Search for the cell housing the specified text and yield its (X, Y) center coordinate. 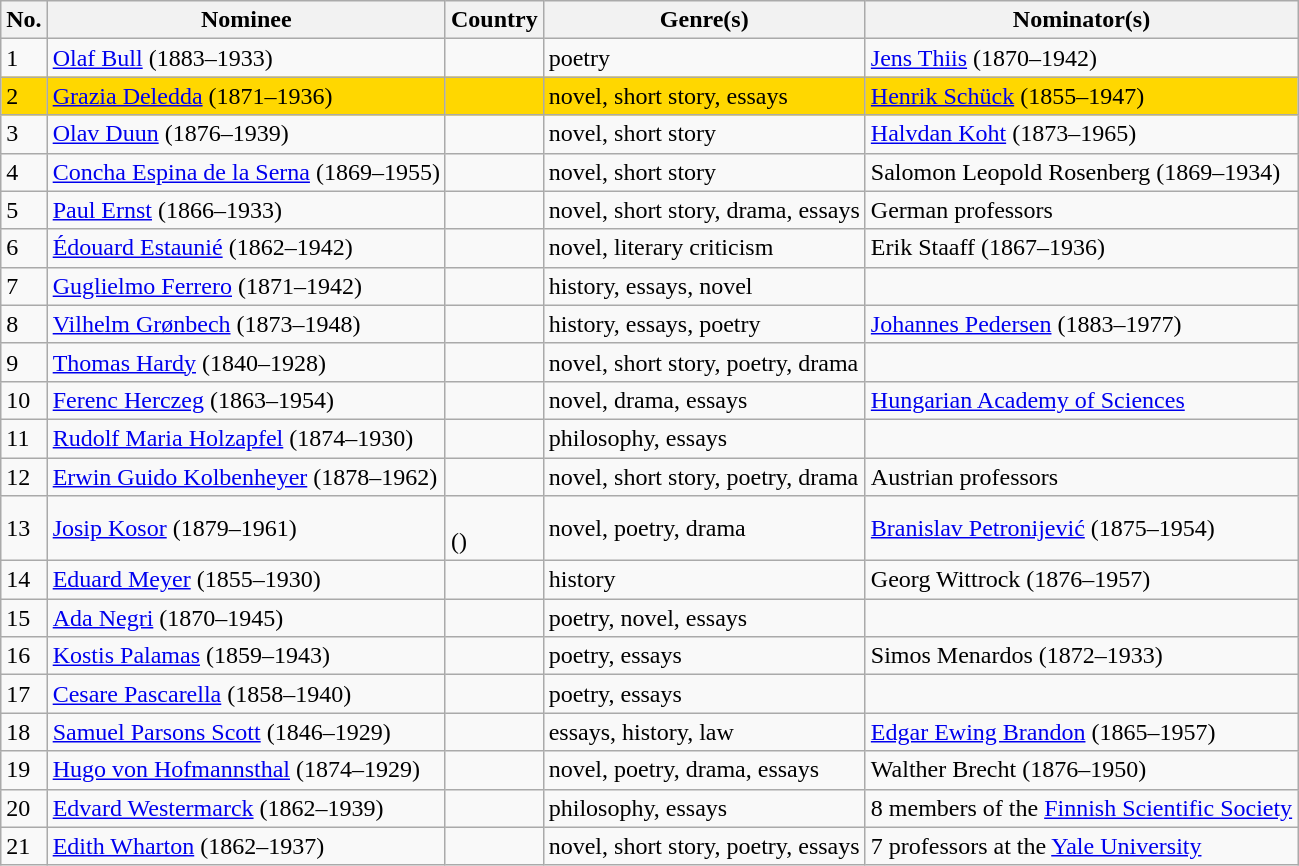
16 (24, 656)
Erwin Guido Kolbenheyer (1878–1962) (246, 477)
13 (24, 528)
Country (494, 20)
12 (24, 477)
Ferenc Herczeg (1863–1954) (246, 400)
novel, short story, poetry, essays (704, 846)
history (704, 580)
Jens Thiis (1870–1942) (1081, 58)
novel, poetry, drama (704, 528)
9 (24, 362)
() (494, 528)
Vilhelm Grønbech (1873–1948) (246, 324)
1 (24, 58)
15 (24, 618)
19 (24, 770)
Cesare Pascarella (1858–1940) (246, 694)
7 (24, 286)
history, essays, novel (704, 286)
Walther Brecht (1876–1950) (1081, 770)
4 (24, 172)
3 (24, 134)
Henrik Schück (1855–1947) (1081, 96)
Paul Ernst (1866–1933) (246, 210)
5 (24, 210)
Simos Menardos (1872–1933) (1081, 656)
Kostis Palamas (1859–1943) (246, 656)
8 (24, 324)
10 (24, 400)
novel, literary criticism (704, 248)
2 (24, 96)
18 (24, 732)
Concha Espina de la Serna (1869–1955) (246, 172)
essays, history, law (704, 732)
Olaf Bull (1883–1933) (246, 58)
history, essays, poetry (704, 324)
Édouard Estaunié (1862–1942) (246, 248)
Rudolf Maria Holzapfel (1874–1930) (246, 438)
poetry, novel, essays (704, 618)
Hungarian Academy of Sciences (1081, 400)
Edvard Westermarck (1862–1939) (246, 808)
Halvdan Koht (1873–1965) (1081, 134)
Ada Negri (1870–1945) (246, 618)
Salomon Leopold Rosenberg (1869–1934) (1081, 172)
8 members of the Finnish Scientific Society (1081, 808)
Hugo von Hofmannsthal (1874–1929) (246, 770)
Edith Wharton (1862–1937) (246, 846)
novel, short story, drama, essays (704, 210)
Josip Kosor (1879–1961) (246, 528)
6 (24, 248)
Edgar Ewing Brandon (1865–1957) (1081, 732)
Nominator(s) (1081, 20)
poetry (704, 58)
Austrian professors (1081, 477)
Samuel Parsons Scott (1846–1929) (246, 732)
German professors (1081, 210)
11 (24, 438)
novel, poetry, drama, essays (704, 770)
21 (24, 846)
novel, short story, essays (704, 96)
Erik Staaff (1867–1936) (1081, 248)
17 (24, 694)
Grazia Deledda (1871–1936) (246, 96)
Branislav Petronijević (1875–1954) (1081, 528)
Genre(s) (704, 20)
No. (24, 20)
Thomas Hardy (1840–1928) (246, 362)
20 (24, 808)
Olav Duun (1876–1939) (246, 134)
Nominee (246, 20)
14 (24, 580)
7 professors at the Yale University (1081, 846)
novel, drama, essays (704, 400)
Johannes Pedersen (1883–1977) (1081, 324)
Guglielmo Ferrero (1871–1942) (246, 286)
Eduard Meyer (1855–1930) (246, 580)
Georg Wittrock (1876–1957) (1081, 580)
